Extract the (X, Y) coordinate from the center of the cell holding the provided text.  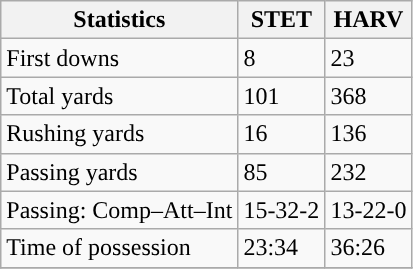
16 (282, 134)
STET (282, 20)
First downs (120, 58)
Total yards (120, 96)
13-22-0 (368, 210)
36:26 (368, 248)
Passing: Comp–Att–Int (120, 210)
8 (282, 58)
368 (368, 96)
Time of possession (120, 248)
23:34 (282, 248)
101 (282, 96)
Passing yards (120, 172)
136 (368, 134)
85 (282, 172)
HARV (368, 20)
Statistics (120, 20)
15-32-2 (282, 210)
23 (368, 58)
232 (368, 172)
Rushing yards (120, 134)
